Search for the cell housing the specified text and yield its [X, Y] center coordinate. 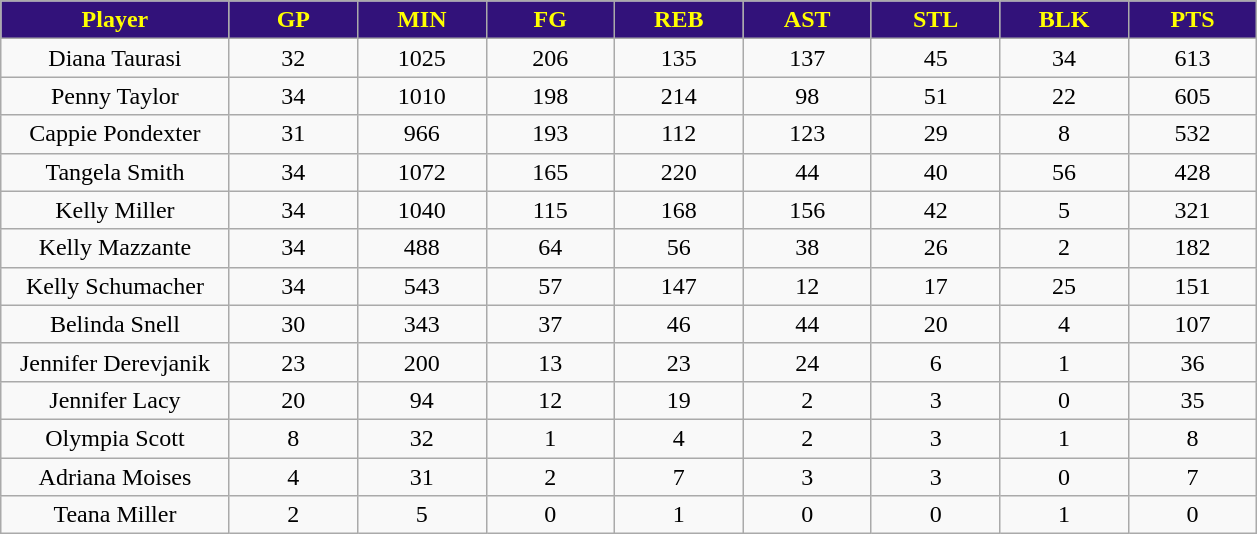
151 [1192, 286]
64 [550, 248]
Belinda Snell [115, 324]
206 [550, 58]
37 [550, 324]
1040 [422, 210]
214 [679, 96]
19 [679, 400]
135 [679, 58]
Olympia Scott [115, 438]
147 [679, 286]
25 [1064, 286]
17 [935, 286]
1010 [422, 96]
198 [550, 96]
Cappie Pondexter [115, 134]
107 [1192, 324]
PTS [1192, 20]
STL [935, 20]
42 [935, 210]
40 [935, 172]
MIN [422, 20]
26 [935, 248]
115 [550, 210]
38 [807, 248]
543 [422, 286]
200 [422, 362]
Diana Taurasi [115, 58]
Jennifer Derevjanik [115, 362]
Player [115, 20]
36 [1192, 362]
AST [807, 20]
613 [1192, 58]
532 [1192, 134]
428 [1192, 172]
98 [807, 96]
24 [807, 362]
137 [807, 58]
57 [550, 286]
35 [1192, 400]
193 [550, 134]
488 [422, 248]
BLK [1064, 20]
220 [679, 172]
112 [679, 134]
182 [1192, 248]
13 [550, 362]
Kelly Miller [115, 210]
Teana Miller [115, 515]
GP [293, 20]
Jennifer Lacy [115, 400]
168 [679, 210]
343 [422, 324]
51 [935, 96]
29 [935, 134]
321 [1192, 210]
46 [679, 324]
Kelly Schumacher [115, 286]
30 [293, 324]
FG [550, 20]
94 [422, 400]
Tangela Smith [115, 172]
605 [1192, 96]
45 [935, 58]
6 [935, 362]
REB [679, 20]
Penny Taylor [115, 96]
966 [422, 134]
Adriana Moises [115, 477]
156 [807, 210]
123 [807, 134]
1072 [422, 172]
Kelly Mazzante [115, 248]
165 [550, 172]
1025 [422, 58]
22 [1064, 96]
